Locate the cell with the specified text and output its [x, y] center coordinate. 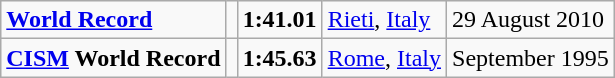
1:41.01 [280, 20]
Rieti, Italy [384, 20]
Rome, Italy [384, 58]
1:45.63 [280, 58]
29 August 2010 [531, 20]
World Record [114, 20]
CISM World Record [114, 58]
September 1995 [531, 58]
